Return the (X, Y) coordinate for the center point of the cell that contains the specified text.  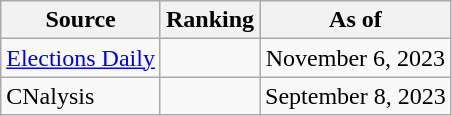
September 8, 2023 (356, 96)
Source (81, 20)
As of (356, 20)
CNalysis (81, 96)
Elections Daily (81, 58)
Ranking (210, 20)
November 6, 2023 (356, 58)
